Output the [x, y] coordinate of the center of the cell containing the given text.  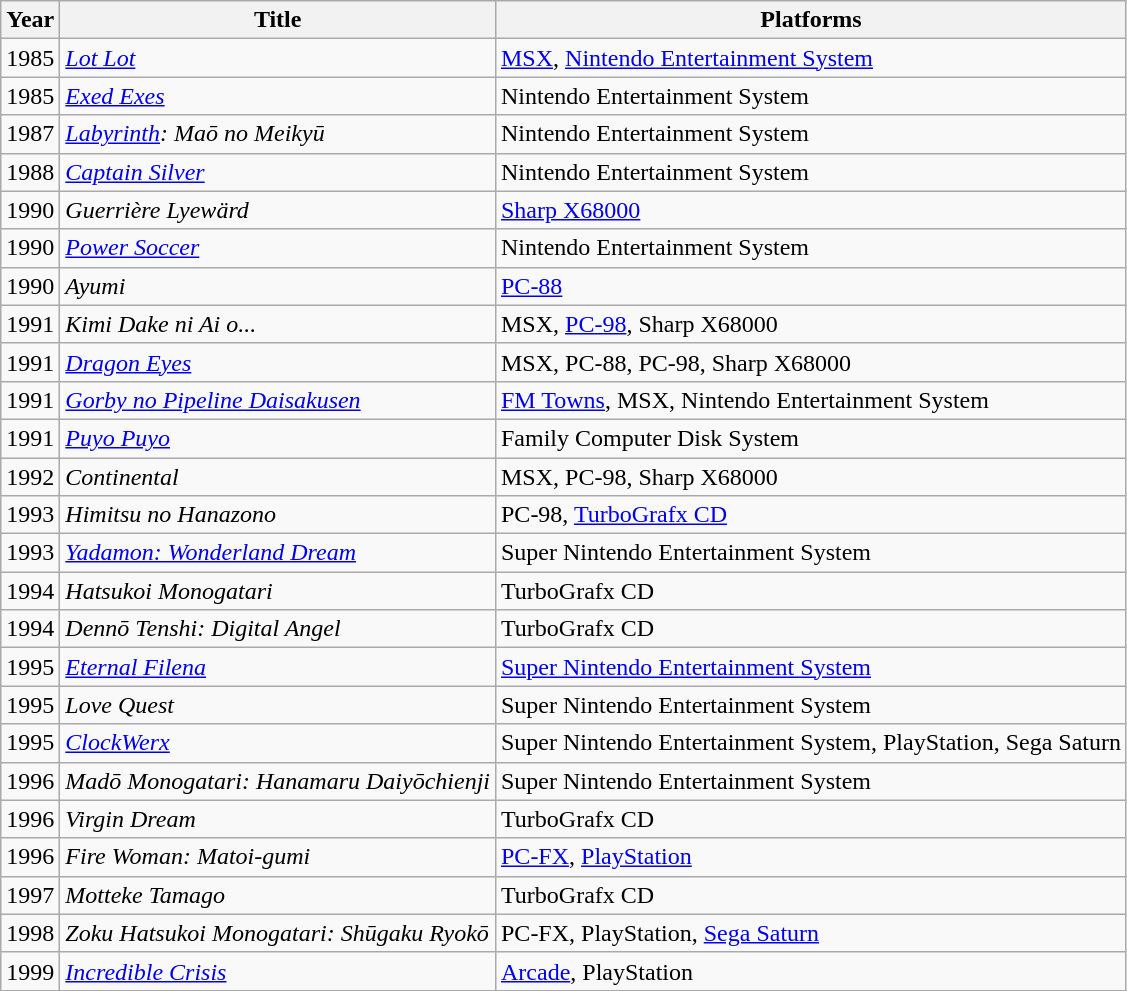
1992 [30, 477]
Gorby no Pipeline Daisakusen [278, 400]
Dennō Tenshi: Digital Angel [278, 629]
Power Soccer [278, 248]
PC-FX, PlayStation, Sega Saturn [810, 933]
FM Towns, MSX, Nintendo Entertainment System [810, 400]
Madō Monogatari: Hanamaru Daiyōchienji [278, 781]
Captain Silver [278, 172]
PC-88 [810, 286]
Dragon Eyes [278, 362]
Platforms [810, 20]
Hatsukoi Monogatari [278, 591]
Virgin Dream [278, 819]
Motteke Tamago [278, 895]
PC-98, TurboGrafx CD [810, 515]
MSX, Nintendo Entertainment System [810, 58]
Continental [278, 477]
Guerrière Lyewärd [278, 210]
Puyo Puyo [278, 438]
Year [30, 20]
1987 [30, 134]
1997 [30, 895]
PC-FX, PlayStation [810, 857]
Ayumi [278, 286]
1988 [30, 172]
Himitsu no Hanazono [278, 515]
Incredible Crisis [278, 971]
Love Quest [278, 705]
MSX, PC-88, PC-98, Sharp X68000 [810, 362]
Labyrinth: Maō no Meikyū [278, 134]
Sharp X68000 [810, 210]
Zoku Hatsukoi Monogatari: Shūgaku Ryokō [278, 933]
Title [278, 20]
Fire Woman: Matoi-gumi [278, 857]
Super Nintendo Entertainment System, PlayStation, Sega Saturn [810, 743]
ClockWerx [278, 743]
Eternal Filena [278, 667]
Lot Lot [278, 58]
Arcade, PlayStation [810, 971]
1998 [30, 933]
Yadamon: Wonderland Dream [278, 553]
Family Computer Disk System [810, 438]
Kimi Dake ni Ai o... [278, 324]
1999 [30, 971]
Exed Exes [278, 96]
